Detect which cell encompasses the target text, then output its [x, y] center coordinate. 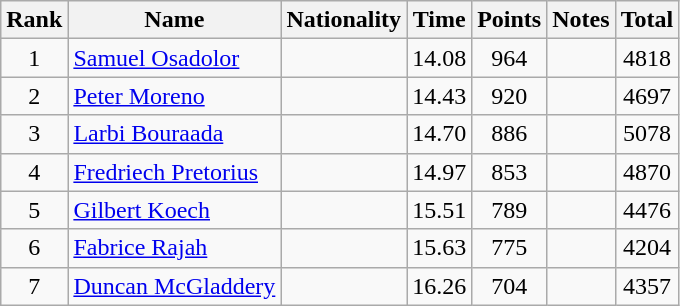
Rank [34, 20]
1 [34, 58]
853 [510, 172]
4357 [647, 286]
Samuel Osadolor [174, 58]
4697 [647, 96]
Nationality [344, 20]
14.43 [440, 96]
14.70 [440, 134]
16.26 [440, 286]
Gilbert Koech [174, 210]
Notes [581, 20]
775 [510, 248]
5 [34, 210]
14.08 [440, 58]
920 [510, 96]
Peter Moreno [174, 96]
6 [34, 248]
7 [34, 286]
886 [510, 134]
Time [440, 20]
15.51 [440, 210]
Fredriech Pretorius [174, 172]
4870 [647, 172]
2 [34, 96]
4818 [647, 58]
964 [510, 58]
Total [647, 20]
Name [174, 20]
3 [34, 134]
789 [510, 210]
Points [510, 20]
704 [510, 286]
Duncan McGladdery [174, 286]
4 [34, 172]
14.97 [440, 172]
Fabrice Rajah [174, 248]
15.63 [440, 248]
Larbi Bouraada [174, 134]
5078 [647, 134]
4204 [647, 248]
4476 [647, 210]
